Scan for the cell matching the given text and deliver its (x, y) coordinate at center. 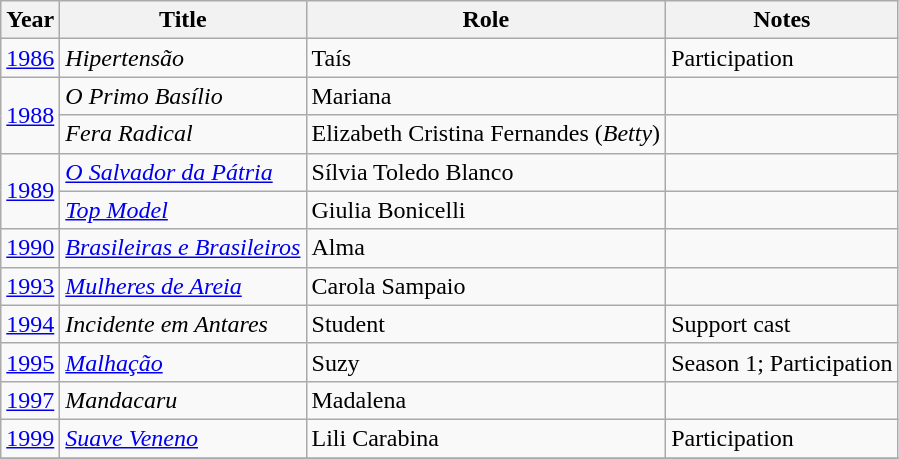
Mulheres de Areia (183, 286)
Fera Radical (183, 134)
Year (30, 20)
Alma (486, 248)
1988 (30, 115)
1986 (30, 58)
Mandacaru (183, 400)
1993 (30, 286)
Role (486, 20)
O Salvador da Pátria (183, 172)
Brasileiras e Brasileiros (183, 248)
1995 (30, 362)
Giulia Bonicelli (486, 210)
Student (486, 324)
Season 1; Participation (782, 362)
1989 (30, 191)
Madalena (486, 400)
Elizabeth Cristina Fernandes (Betty) (486, 134)
Support cast (782, 324)
1990 (30, 248)
Title (183, 20)
O Primo Basílio (183, 96)
Mariana (486, 96)
Hipertensão (183, 58)
Lili Carabina (486, 438)
Incidente em Antares (183, 324)
1994 (30, 324)
Notes (782, 20)
Taís (486, 58)
Malhação (183, 362)
Sílvia Toledo Blanco (486, 172)
Suzy (486, 362)
Top Model (183, 210)
1999 (30, 438)
Suave Veneno (183, 438)
1997 (30, 400)
Carola Sampaio (486, 286)
